Find where the given text appears and provide that cell's center as (X, Y) coordinate. 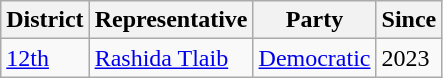
District (45, 20)
Party (314, 20)
12th (45, 58)
2023 (409, 58)
Democratic (314, 58)
Rashida Tlaib (171, 58)
Since (409, 20)
Representative (171, 20)
